From the cell containing the given text, extract its center point as (X, Y) coordinate. 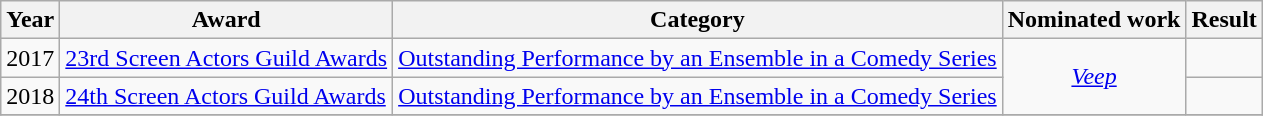
24th Screen Actors Guild Awards (226, 96)
23rd Screen Actors Guild Awards (226, 58)
Result (1224, 20)
2017 (30, 58)
Award (226, 20)
2018 (30, 96)
Veep (1094, 77)
Year (30, 20)
Nominated work (1094, 20)
Category (698, 20)
